For the text-containing cell, return its midpoint in [X, Y] coordinate format. 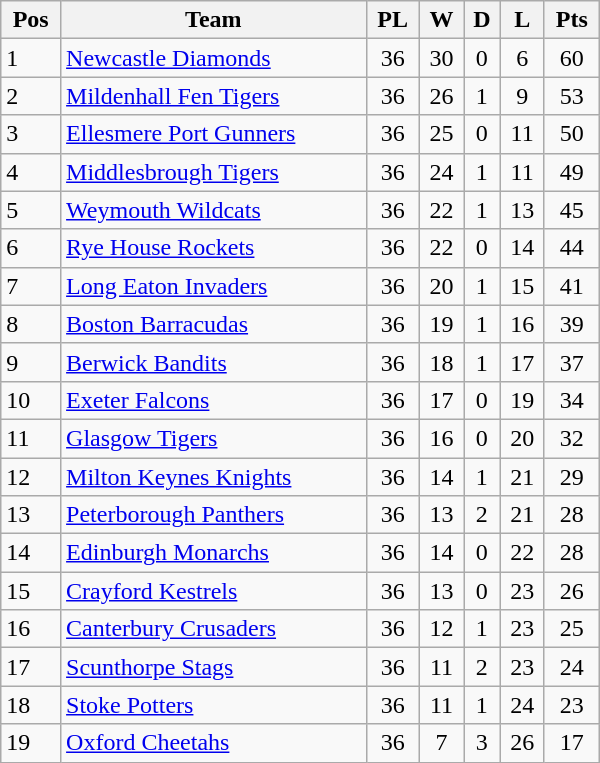
Scunthorpe Stags [214, 667]
Pos [31, 20]
41 [572, 286]
Stoke Potters [214, 705]
Long Eaton Invaders [214, 286]
50 [572, 134]
Exeter Falcons [214, 400]
Middlesbrough Tigers [214, 172]
53 [572, 96]
W [442, 20]
34 [572, 400]
Crayford Kestrels [214, 591]
45 [572, 210]
10 [31, 400]
Berwick Bandits [214, 362]
Mildenhall Fen Tigers [214, 96]
L [522, 20]
Ellesmere Port Gunners [214, 134]
60 [572, 58]
5 [31, 210]
Peterborough Panthers [214, 515]
Weymouth Wildcats [214, 210]
Canterbury Crusaders [214, 629]
Boston Barracudas [214, 324]
D [482, 20]
29 [572, 477]
32 [572, 438]
Newcastle Diamonds [214, 58]
Oxford Cheetahs [214, 743]
PL [392, 20]
49 [572, 172]
39 [572, 324]
Team [214, 20]
Pts [572, 20]
Edinburgh Monarchs [214, 553]
8 [31, 324]
37 [572, 362]
Rye House Rockets [214, 248]
44 [572, 248]
Milton Keynes Knights [214, 477]
Glasgow Tigers [214, 438]
30 [442, 58]
4 [31, 172]
